Scan for the cell matching the given text and deliver its (X, Y) coordinate at center. 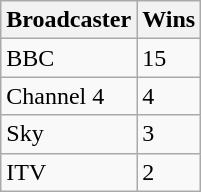
Wins (169, 20)
3 (169, 134)
ITV (69, 172)
Channel 4 (69, 96)
Broadcaster (69, 20)
15 (169, 58)
Sky (69, 134)
4 (169, 96)
BBC (69, 58)
2 (169, 172)
